Identify which cell holds the provided text, then report its (X, Y) central coordinate. 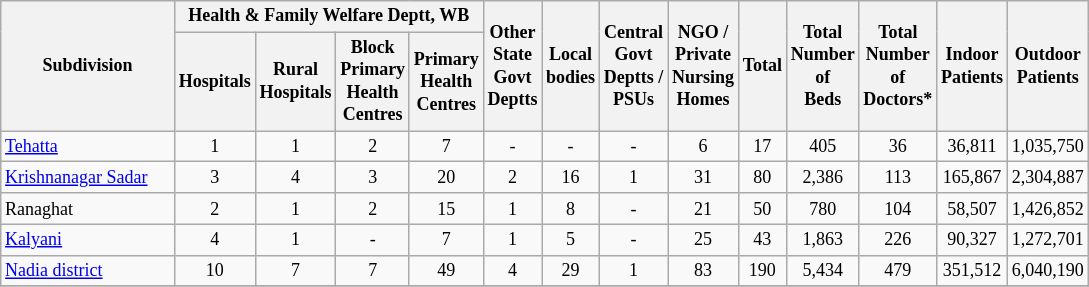
IndoorPatients (972, 66)
PrimaryHealthCentres (446, 82)
1,272,701 (1048, 240)
479 (898, 270)
83 (704, 270)
36 (898, 146)
29 (571, 270)
OtherStateGovtDeptts (512, 66)
BlockPrimaryHealthCentres (373, 82)
405 (822, 146)
NGO /PrivateNursingHomes (704, 66)
6 (704, 146)
190 (762, 270)
Hospitals (214, 82)
1,426,852 (1048, 208)
104 (898, 208)
90,327 (972, 240)
Total (762, 66)
20 (446, 178)
Ranaghat (88, 208)
10 (214, 270)
8 (571, 208)
50 (762, 208)
CentralGovtDeptts /PSUs (633, 66)
1,035,750 (1048, 146)
RuralHospitals (296, 82)
31 (704, 178)
80 (762, 178)
Subdivision (88, 66)
113 (898, 178)
TotalNumberofBeds (822, 66)
43 (762, 240)
2,304,887 (1048, 178)
16 (571, 178)
1,863 (822, 240)
58,507 (972, 208)
49 (446, 270)
226 (898, 240)
6,040,190 (1048, 270)
Tehatta (88, 146)
21 (704, 208)
Health & Family Welfare Deptt, WB (328, 16)
OutdoorPatients (1048, 66)
780 (822, 208)
15 (446, 208)
5,434 (822, 270)
25 (704, 240)
165,867 (972, 178)
5 (571, 240)
Nadia district (88, 270)
36,811 (972, 146)
2,386 (822, 178)
TotalNumberofDoctors* (898, 66)
17 (762, 146)
Krishnanagar Sadar (88, 178)
Localbodies (571, 66)
Kalyani (88, 240)
351,512 (972, 270)
